Determine the (x, y) coordinate at the center of the cell enclosing the given text.  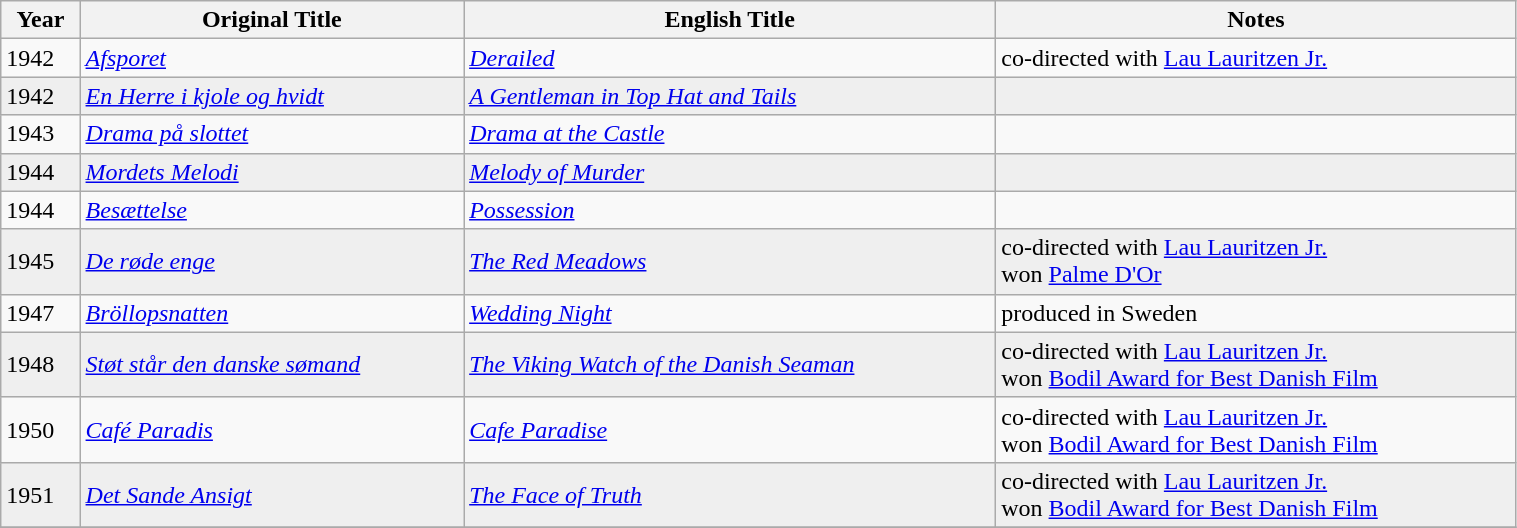
Besættelse (272, 210)
Wedding Night (730, 313)
1948 (40, 364)
The Red Meadows (730, 262)
Mordets Melodi (272, 172)
1943 (40, 134)
1950 (40, 430)
Café Paradis (272, 430)
1945 (40, 262)
The Face of Truth (730, 494)
Drama på slottet (272, 134)
1951 (40, 494)
Støt står den danske sømand (272, 364)
Melody of Murder (730, 172)
A Gentleman in Top Hat and Tails (730, 96)
En Herre i kjole og hvidt (272, 96)
Notes (1256, 20)
1947 (40, 313)
Year (40, 20)
Drama at the Castle (730, 134)
English Title (730, 20)
Cafe Paradise (730, 430)
Possession (730, 210)
Derailed (730, 58)
co-directed with Lau Lauritzen Jr. won Palme D'Or (1256, 262)
The Viking Watch of the Danish Seaman (730, 364)
Afsporet (272, 58)
produced in Sweden (1256, 313)
Bröllopsnatten (272, 313)
De røde enge (272, 262)
co-directed with Lau Lauritzen Jr. (1256, 58)
Det Sande Ansigt (272, 494)
Original Title (272, 20)
